Identify which cell holds the provided text, then report its [X, Y] central coordinate. 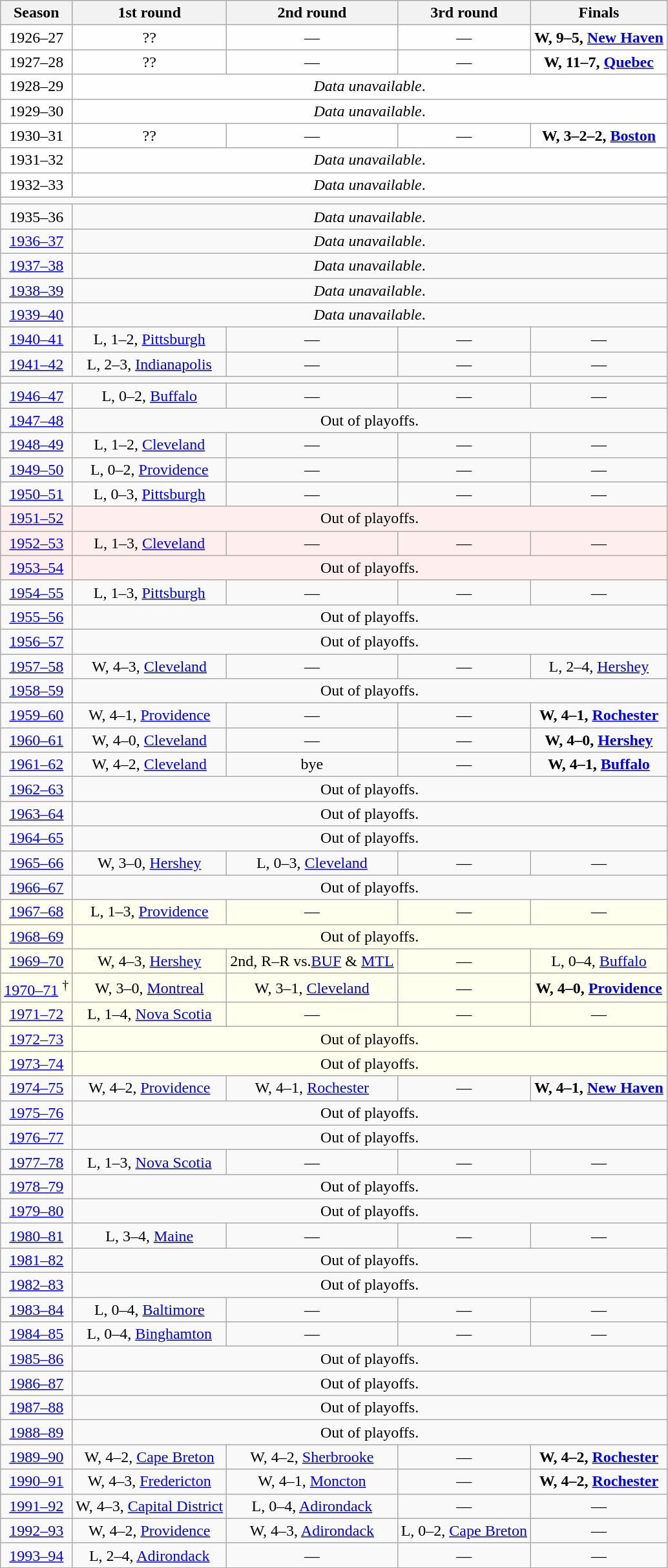
W, 11–7, Quebec [598, 62]
L, 1–3, Cleveland [150, 543]
L, 1–2, Cleveland [150, 445]
W, 3–2–2, Boston [598, 136]
W, 4–1, Providence [150, 716]
W, 4–0, Cleveland [150, 740]
1941–42 [36, 364]
bye [312, 765]
1975–76 [36, 1113]
1927–28 [36, 62]
1987–88 [36, 1408]
1961–62 [36, 765]
L, 0–4, Buffalo [598, 961]
W, 4–3, Adirondack [312, 1531]
1978–79 [36, 1186]
W, 4–2, Cape Breton [150, 1457]
1947–48 [36, 420]
1992–93 [36, 1531]
1946–47 [36, 396]
W, 4–1, Moncton [312, 1481]
1964–65 [36, 838]
1983–84 [36, 1310]
W, 4–3, Hershey [150, 961]
W, 4–3, Cleveland [150, 666]
L, 3–4, Maine [150, 1235]
1940–41 [36, 340]
W, 3–0, Hershey [150, 863]
W, 9–5, New Haven [598, 37]
1974–75 [36, 1088]
1970–71 † [36, 988]
1962–63 [36, 789]
1993–94 [36, 1555]
1928–29 [36, 87]
W, 4–0, Providence [598, 988]
L, 0–3, Cleveland [312, 863]
1930–31 [36, 136]
1950–51 [36, 494]
W, 4–0, Hershey [598, 740]
1952–53 [36, 543]
1989–90 [36, 1457]
W, 4–1, New Haven [598, 1088]
L, 1–3, Providence [150, 912]
1981–82 [36, 1260]
2nd, R–R vs.BUF & MTL [312, 961]
W, 3–1, Cleveland [312, 988]
1931–32 [36, 160]
1972–73 [36, 1039]
L, 2–4, Adirondack [150, 1555]
L, 1–3, Nova Scotia [150, 1162]
1986–87 [36, 1383]
1953–54 [36, 568]
1963–64 [36, 814]
1956–57 [36, 641]
L, 2–3, Indianapolis [150, 364]
1935–36 [36, 216]
1988–89 [36, 1432]
L, 2–4, Hershey [598, 666]
1951–52 [36, 519]
Finals [598, 13]
1982–83 [36, 1285]
L, 0–2, Buffalo [150, 396]
1936–37 [36, 241]
1960–61 [36, 740]
1984–85 [36, 1334]
W, 4–3, Capital District [150, 1506]
1976–77 [36, 1137]
1979–80 [36, 1211]
1969–70 [36, 961]
W, 4–1, Buffalo [598, 765]
W, 4–2, Cleveland [150, 765]
1937–38 [36, 265]
2nd round [312, 13]
1985–86 [36, 1359]
1966–67 [36, 887]
1958–59 [36, 691]
1967–68 [36, 912]
1980–81 [36, 1235]
1971–72 [36, 1015]
1954–55 [36, 592]
L, 0–4, Adirondack [312, 1506]
1991–92 [36, 1506]
1939–40 [36, 315]
1977–78 [36, 1162]
1990–91 [36, 1481]
L, 0–4, Binghamton [150, 1334]
L, 0–4, Baltimore [150, 1310]
1949–50 [36, 469]
1948–49 [36, 445]
L, 0–2, Providence [150, 469]
W, 3–0, Montreal [150, 988]
Season [36, 13]
L, 0–3, Pittsburgh [150, 494]
L, 1–4, Nova Scotia [150, 1015]
3rd round [464, 13]
1955–56 [36, 617]
1938–39 [36, 290]
1968–69 [36, 936]
1965–66 [36, 863]
L, 1–2, Pittsburgh [150, 340]
L, 0–2, Cape Breton [464, 1531]
1959–60 [36, 716]
1973–74 [36, 1064]
L, 1–3, Pittsburgh [150, 592]
1929–30 [36, 111]
1932–33 [36, 185]
W, 4–3, Fredericton [150, 1481]
1957–58 [36, 666]
1926–27 [36, 37]
1st round [150, 13]
W, 4–2, Sherbrooke [312, 1457]
